Search for the cell housing the specified text and yield its [X, Y] center coordinate. 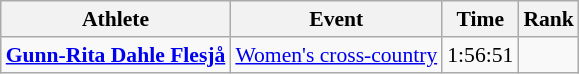
Time [480, 19]
Rank [548, 19]
Athlete [116, 19]
Gunn-Rita Dahle Flesjå [116, 55]
1:56:51 [480, 55]
Women's cross-country [336, 55]
Event [336, 19]
